Output the [x, y] coordinate of the center of the cell containing the given text.  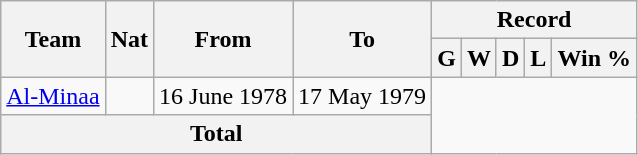
Al-Minaa [53, 96]
Record [534, 20]
G [447, 58]
Total [216, 134]
L [538, 58]
To [362, 39]
Nat [129, 39]
W [478, 58]
From [224, 39]
Team [53, 39]
Win % [594, 58]
17 May 1979 [362, 96]
16 June 1978 [224, 96]
D [510, 58]
